Search for the cell housing the specified text and yield its (X, Y) center coordinate. 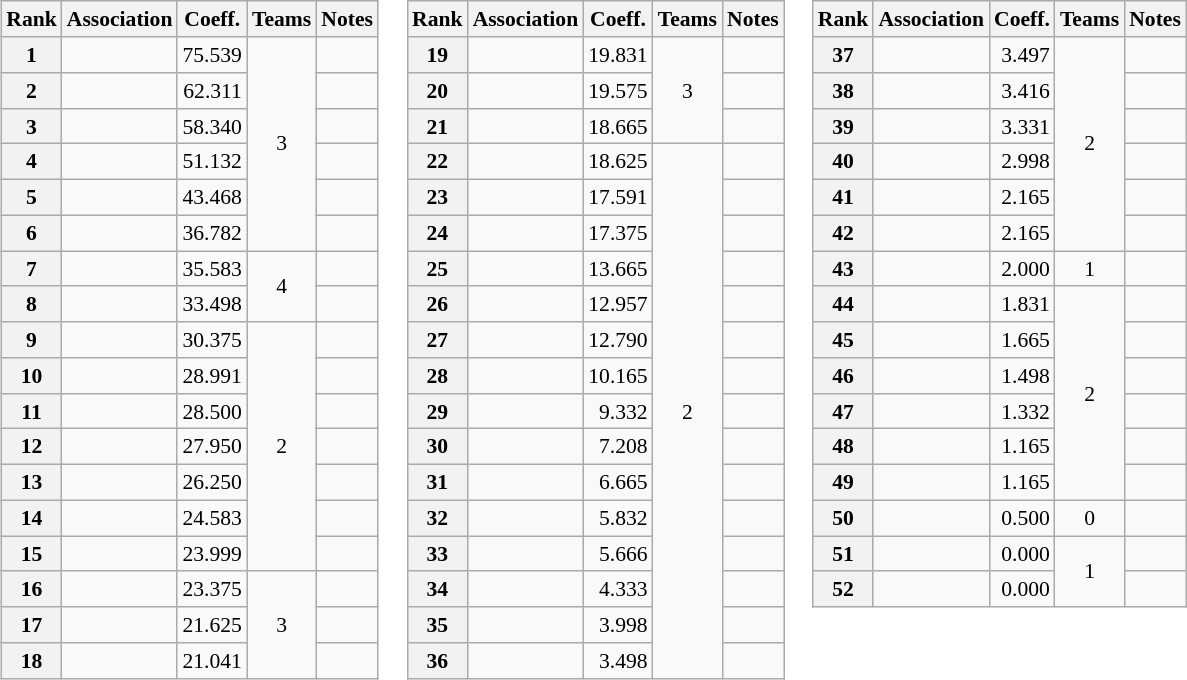
24.583 (212, 518)
29 (438, 411)
26 (438, 304)
48 (844, 447)
26.250 (212, 482)
10 (32, 376)
28.991 (212, 376)
3.497 (1022, 55)
12 (32, 447)
18.665 (618, 126)
18 (32, 661)
9 (32, 340)
15 (32, 554)
36 (438, 661)
1.665 (1022, 340)
43.468 (212, 197)
23 (438, 197)
21 (438, 126)
19.831 (618, 55)
20 (438, 91)
0 (1090, 518)
25 (438, 269)
32 (438, 518)
38 (844, 91)
45 (844, 340)
18.625 (618, 162)
3.331 (1022, 126)
2.998 (1022, 162)
5.666 (618, 554)
33.498 (212, 304)
62.311 (212, 91)
35 (438, 625)
17.375 (618, 233)
12.957 (618, 304)
42 (844, 233)
9.332 (618, 411)
30.375 (212, 340)
5 (32, 197)
44 (844, 304)
2.000 (1022, 269)
28.500 (212, 411)
41 (844, 197)
12.790 (618, 340)
27.950 (212, 447)
17 (32, 625)
0.500 (1022, 518)
8 (32, 304)
30 (438, 447)
3.416 (1022, 91)
4.333 (618, 589)
3.998 (618, 625)
16 (32, 589)
47 (844, 411)
19 (438, 55)
50 (844, 518)
43 (844, 269)
75.539 (212, 55)
34 (438, 589)
49 (844, 482)
58.340 (212, 126)
39 (844, 126)
1.831 (1022, 304)
23.999 (212, 554)
6.665 (618, 482)
7.208 (618, 447)
51.132 (212, 162)
17.591 (618, 197)
36.782 (212, 233)
40 (844, 162)
51 (844, 554)
13 (32, 482)
3.498 (618, 661)
35.583 (212, 269)
13.665 (618, 269)
1.498 (1022, 376)
5.832 (618, 518)
14 (32, 518)
1.332 (1022, 411)
21.625 (212, 625)
23.375 (212, 589)
52 (844, 589)
46 (844, 376)
19.575 (618, 91)
10.165 (618, 376)
6 (32, 233)
37 (844, 55)
21.041 (212, 661)
24 (438, 233)
22 (438, 162)
11 (32, 411)
27 (438, 340)
31 (438, 482)
7 (32, 269)
33 (438, 554)
28 (438, 376)
